Return the [X, Y] coordinate for the center point of the cell that contains the specified text.  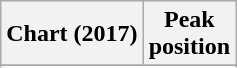
Peak position [189, 34]
Chart (2017) [72, 34]
